Output the [x, y] coordinate of the center of the cell containing the given text.  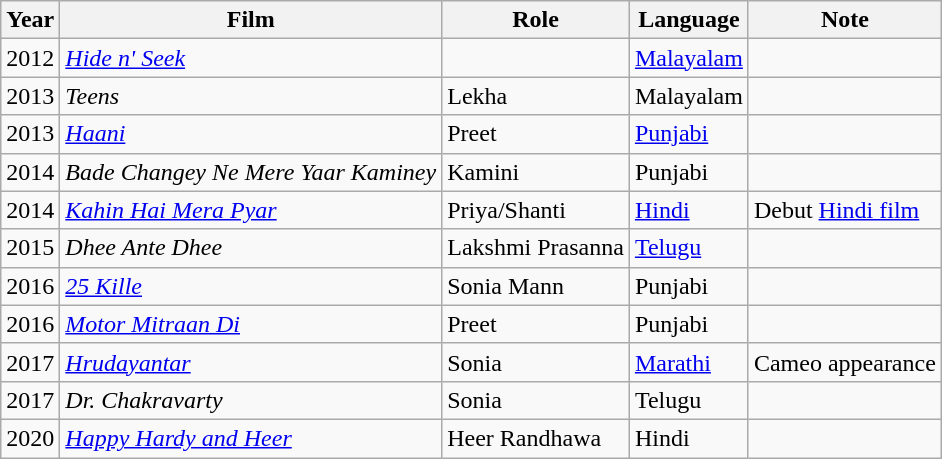
Lekha [536, 96]
Kamini [536, 172]
Dr. Chakravarty [251, 400]
Role [536, 20]
Film [251, 20]
Year [30, 20]
2020 [30, 438]
Dhee Ante Dhee [251, 248]
Haani [251, 134]
Note [844, 20]
Bade Changey Ne Mere Yaar Kaminey [251, 172]
25 Kille [251, 286]
Hrudayantar [251, 362]
Marathi [688, 362]
Heer Randhawa [536, 438]
Kahin Hai Mera Pyar [251, 210]
2015 [30, 248]
Teens [251, 96]
Hide n' Seek [251, 58]
Priya/Shanti [536, 210]
2012 [30, 58]
Lakshmi Prasanna [536, 248]
Debut Hindi film [844, 210]
Language [688, 20]
Motor Mitraan Di [251, 324]
Sonia Mann [536, 286]
Happy Hardy and Heer [251, 438]
Cameo appearance [844, 362]
